Search for the cell housing the specified text and yield its (x, y) center coordinate. 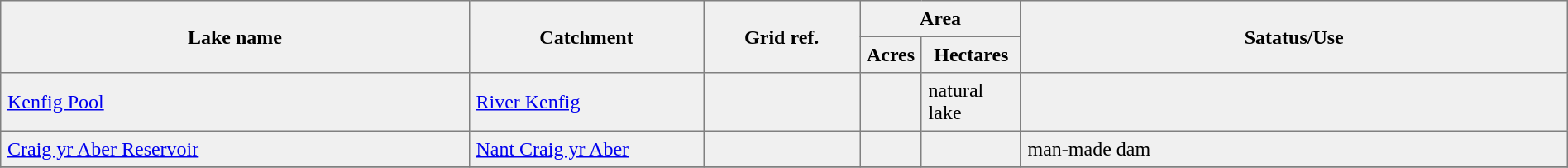
Lake name (235, 36)
Acres (892, 55)
Satatus/Use (1293, 36)
Nant Craig yr Aber (586, 149)
Craig yr Aber Reservoir (235, 149)
Catchment (586, 36)
Grid ref. (782, 36)
natural lake (971, 102)
Area (941, 19)
River Kenfig (586, 102)
man-made dam (1293, 149)
Hectares (971, 55)
Kenfig Pool (235, 102)
